Detect which cell encompasses the target text, then output its (X, Y) center coordinate. 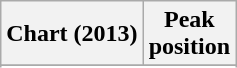
Peakposition (189, 34)
Chart (2013) (72, 34)
